Determine the (x, y) coordinate at the center of the cell enclosing the given text.  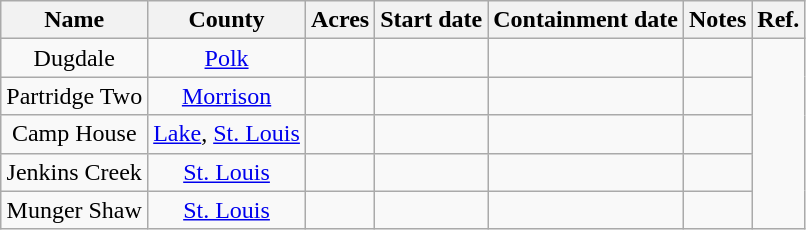
County (227, 20)
Morrison (227, 96)
Containment date (586, 20)
Camp House (74, 134)
Partridge Two (74, 96)
Name (74, 20)
Lake, St. Louis (227, 134)
Munger Shaw (74, 210)
Start date (432, 20)
Notes (717, 20)
Jenkins Creek (74, 172)
Dugdale (74, 58)
Acres (340, 20)
Ref. (778, 20)
Polk (227, 58)
